Return [X, Y] of the center of cell containing provided text 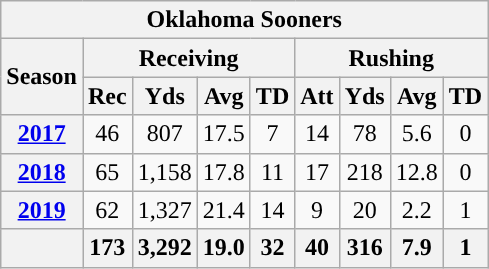
7.9 [416, 248]
21.4 [224, 210]
12.8 [416, 172]
78 [364, 134]
Season [42, 77]
62 [107, 210]
807 [164, 134]
Rec [107, 96]
11 [272, 172]
17.5 [224, 134]
316 [364, 248]
Rushing [392, 58]
46 [107, 134]
32 [272, 248]
2018 [42, 172]
65 [107, 172]
20 [364, 210]
Att [317, 96]
1,158 [164, 172]
17 [317, 172]
2.2 [416, 210]
3,292 [164, 248]
2017 [42, 134]
19.0 [224, 248]
9 [317, 210]
17.8 [224, 172]
7 [272, 134]
Receiving [188, 58]
Oklahoma Sooners [244, 20]
218 [364, 172]
1,327 [164, 210]
5.6 [416, 134]
2019 [42, 210]
40 [317, 248]
173 [107, 248]
